Provide the (x, y) coordinate of the cell's center where the given text is located.  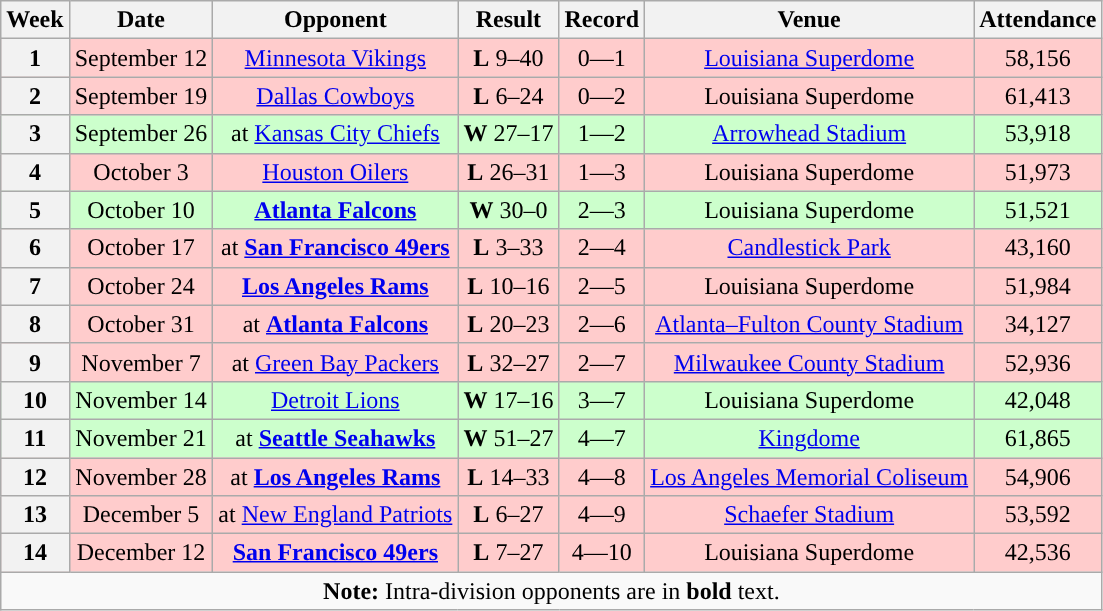
4—9 (602, 515)
L 20–23 (508, 324)
December 5 (141, 515)
Note: Intra-division opponents are in bold text. (552, 591)
0—2 (602, 96)
November 28 (141, 477)
51,973 (1038, 172)
October 31 (141, 324)
L 32–27 (508, 362)
Dallas Cowboys (336, 96)
October 24 (141, 286)
Result (508, 20)
Atlanta–Fulton County Stadium (810, 324)
Los Angeles Memorial Coliseum (810, 477)
4—8 (602, 477)
Atlanta Falcons (336, 210)
42,536 (1038, 553)
51,521 (1038, 210)
Detroit Lions (336, 400)
Date (141, 20)
Minnesota Vikings (336, 58)
Houston Oilers (336, 172)
November 14 (141, 400)
6 (35, 248)
L 26–31 (508, 172)
Arrowhead Stadium (810, 134)
3 (35, 134)
at San Francisco 49ers (336, 248)
September 26 (141, 134)
Week (35, 20)
W 30–0 (508, 210)
L 7–27 (508, 553)
September 12 (141, 58)
Candlestick Park (810, 248)
L 6–27 (508, 515)
at Green Bay Packers (336, 362)
4 (35, 172)
L 14–33 (508, 477)
1—3 (602, 172)
58,156 (1038, 58)
Los Angeles Rams (336, 286)
14 (35, 553)
9 (35, 362)
at New England Patriots (336, 515)
2—7 (602, 362)
at Los Angeles Rams (336, 477)
42,048 (1038, 400)
November 7 (141, 362)
54,906 (1038, 477)
Opponent (336, 20)
L 3–33 (508, 248)
at Seattle Seahawks (336, 438)
1—2 (602, 134)
Attendance (1038, 20)
2—4 (602, 248)
L 6–24 (508, 96)
2—3 (602, 210)
5 (35, 210)
Milwaukee County Stadium (810, 362)
4—10 (602, 553)
8 (35, 324)
October 17 (141, 248)
W 27–17 (508, 134)
L 9–40 (508, 58)
Schaefer Stadium (810, 515)
at Kansas City Chiefs (336, 134)
4—7 (602, 438)
L 10–16 (508, 286)
43,160 (1038, 248)
September 19 (141, 96)
Venue (810, 20)
34,127 (1038, 324)
0—1 (602, 58)
October 10 (141, 210)
Kingdome (810, 438)
12 (35, 477)
December 12 (141, 553)
52,936 (1038, 362)
November 21 (141, 438)
W 51–27 (508, 438)
51,984 (1038, 286)
San Francisco 49ers (336, 553)
Record (602, 20)
2 (35, 96)
53,918 (1038, 134)
2—5 (602, 286)
2—6 (602, 324)
W 17–16 (508, 400)
10 (35, 400)
1 (35, 58)
61,413 (1038, 96)
at Atlanta Falcons (336, 324)
3—7 (602, 400)
61,865 (1038, 438)
53,592 (1038, 515)
11 (35, 438)
7 (35, 286)
October 3 (141, 172)
13 (35, 515)
